Output the [x, y] coordinate of the center of the cell containing the given text.  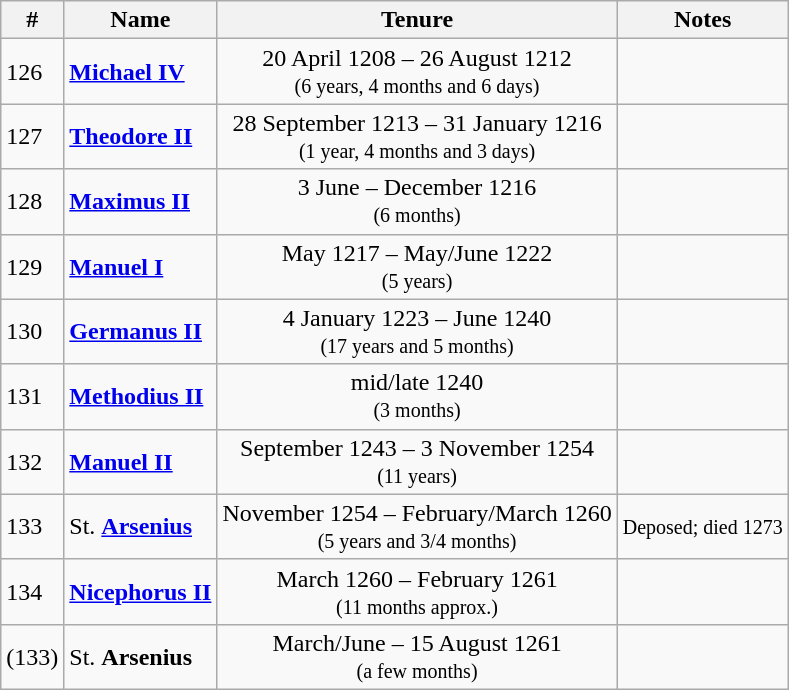
March/June – 15 August 1261(a few months) [417, 656]
September 1243 – 3 November 1254(11 years) [417, 462]
3 June – December 1216(6 months) [417, 202]
Notes [702, 20]
131 [32, 396]
133 [32, 526]
Deposed; died 1273 [702, 526]
November 1254 – February/March 1260(5 years and 3/4 months) [417, 526]
Nicephorus II [140, 592]
May 1217 – May/June 1222(5 years) [417, 266]
Michael IV [140, 72]
127 [32, 136]
28 September 1213 – 31 January 1216(1 year, 4 months and 3 days) [417, 136]
Manuel I [140, 266]
Germanus II [140, 332]
128 [32, 202]
Theodore II [140, 136]
(133) [32, 656]
126 [32, 72]
129 [32, 266]
# [32, 20]
4 January 1223 – June 1240(17 years and 5 months) [417, 332]
132 [32, 462]
Maximus II [140, 202]
Manuel II [140, 462]
20 April 1208 – 26 August 1212(6 years, 4 months and 6 days) [417, 72]
130 [32, 332]
Name [140, 20]
134 [32, 592]
Methodius II [140, 396]
March 1260 – February 1261(11 months approx.) [417, 592]
mid/late 1240(3 months) [417, 396]
Tenure [417, 20]
